Pinpoint the cell where the given text exists, returning its (x, y) midpoint coordinate. 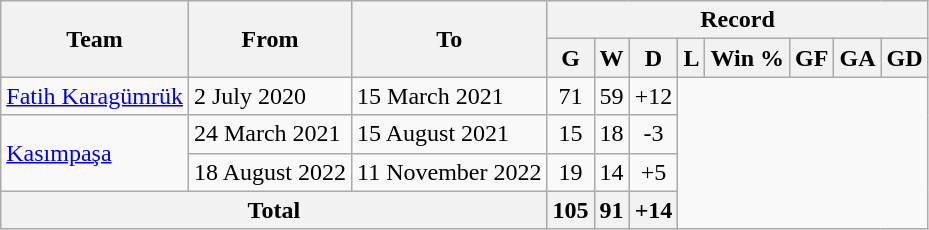
24 March 2021 (270, 134)
71 (570, 96)
D (654, 58)
GF (812, 58)
15 (570, 134)
2 July 2020 (270, 96)
+5 (654, 172)
From (270, 39)
Record (738, 20)
G (570, 58)
+12 (654, 96)
GD (904, 58)
105 (570, 210)
-3 (654, 134)
Team (95, 39)
14 (612, 172)
W (612, 58)
59 (612, 96)
11 November 2022 (450, 172)
19 (570, 172)
18 August 2022 (270, 172)
18 (612, 134)
Total (274, 210)
15 August 2021 (450, 134)
To (450, 39)
Kasımpaşa (95, 153)
15 March 2021 (450, 96)
L (692, 58)
GA (858, 58)
+14 (654, 210)
Fatih Karagümrük (95, 96)
91 (612, 210)
Win % (748, 58)
